For the text-containing cell, return its midpoint in [X, Y] coordinate format. 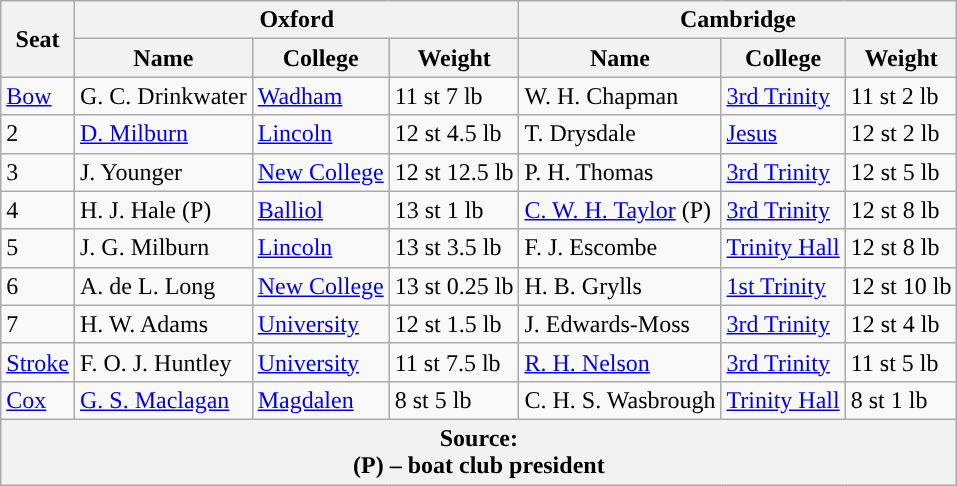
13 st 1 lb [454, 210]
J. G. Milburn [163, 248]
Stroke [38, 362]
12 st 10 lb [901, 286]
F. O. J. Huntley [163, 362]
H. J. Hale (P) [163, 210]
12 st 4.5 lb [454, 134]
T. Drysdale [620, 134]
J. Edwards-Moss [620, 324]
A. de L. Long [163, 286]
R. H. Nelson [620, 362]
2 [38, 134]
7 [38, 324]
H. W. Adams [163, 324]
6 [38, 286]
12 st 12.5 lb [454, 172]
H. B. Grylls [620, 286]
5 [38, 248]
D. Milburn [163, 134]
Jesus [783, 134]
Oxford [296, 20]
G. C. Drinkwater [163, 96]
11 st 7.5 lb [454, 362]
J. Younger [163, 172]
3 [38, 172]
G. S. Maclagan [163, 400]
Cambridge [738, 20]
1st Trinity [783, 286]
8 st 5 lb [454, 400]
Bow [38, 96]
8 st 1 lb [901, 400]
C. H. S. Wasbrough [620, 400]
Balliol [320, 210]
12 st 4 lb [901, 324]
12 st 5 lb [901, 172]
C. W. H. Taylor (P) [620, 210]
Source:(P) – boat club president [479, 452]
12 st 2 lb [901, 134]
Wadham [320, 96]
12 st 1.5 lb [454, 324]
13 st 3.5 lb [454, 248]
11 st 7 lb [454, 96]
13 st 0.25 lb [454, 286]
Seat [38, 39]
Magdalen [320, 400]
11 st 2 lb [901, 96]
F. J. Escombe [620, 248]
P. H. Thomas [620, 172]
Cox [38, 400]
W. H. Chapman [620, 96]
4 [38, 210]
11 st 5 lb [901, 362]
